From the cell containing the given text, extract its center point as (X, Y) coordinate. 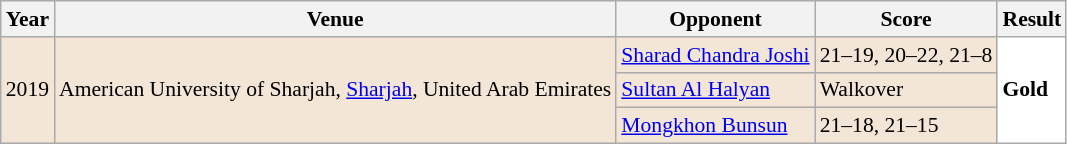
Sultan Al Halyan (715, 90)
Result (1032, 19)
Mongkhon Bunsun (715, 126)
Score (906, 19)
American University of Sharjah, Sharjah, United Arab Emirates (335, 90)
21–19, 20–22, 21–8 (906, 55)
Venue (335, 19)
Gold (1032, 90)
Opponent (715, 19)
Sharad Chandra Joshi (715, 55)
Year (28, 19)
2019 (28, 90)
Walkover (906, 90)
21–18, 21–15 (906, 126)
